Capture the cell that displays the provided text and extract its (X, Y) central coordinate. 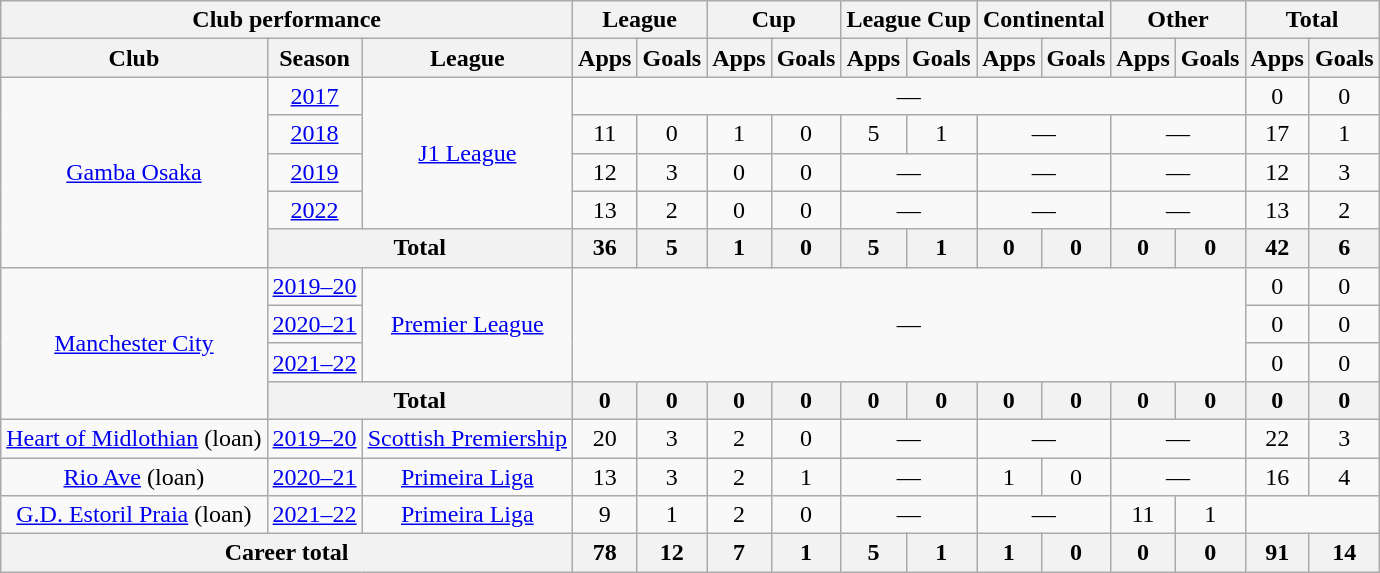
42 (1277, 248)
Other (1178, 20)
Rio Ave (loan) (134, 477)
G.D. Estoril Praia (loan) (134, 515)
Manchester City (134, 343)
22 (1277, 438)
9 (605, 515)
2017 (314, 96)
6 (1344, 248)
Career total (287, 553)
J1 League (467, 153)
Club performance (287, 20)
78 (605, 553)
Premier League (467, 324)
4 (1344, 477)
Season (314, 58)
Club (134, 58)
20 (605, 438)
Cup (774, 20)
17 (1277, 134)
7 (739, 553)
91 (1277, 553)
Scottish Premiership (467, 438)
36 (605, 248)
2018 (314, 134)
2022 (314, 210)
16 (1277, 477)
League Cup (909, 20)
Continental (1044, 20)
14 (1344, 553)
2019 (314, 172)
Gamba Osaka (134, 172)
Heart of Midlothian (loan) (134, 438)
